Capture the cell that displays the provided text and extract its [x, y] central coordinate. 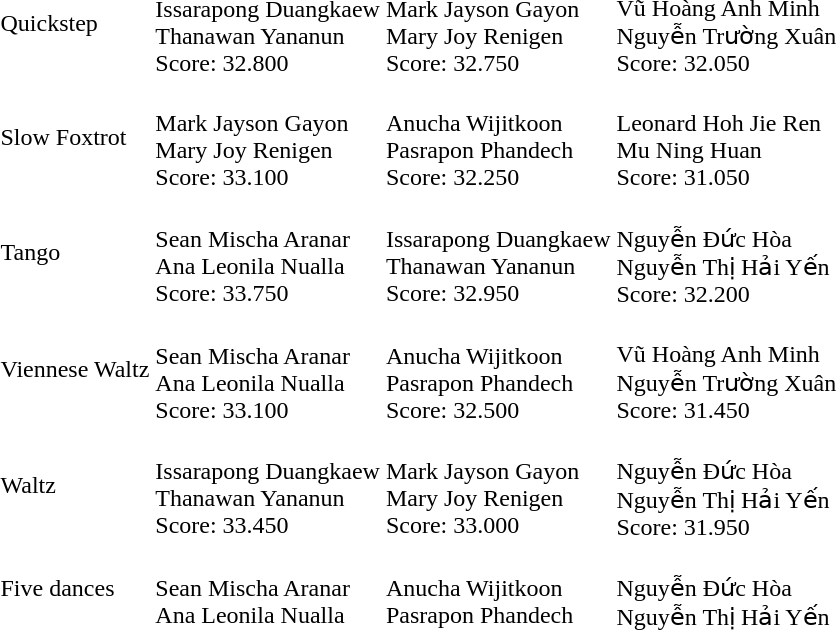
Sean Mischa AranarAna Leonila NuallaScore: 33.100 [268, 368]
Mark Jayson GayonMary Joy RenigenScore: 33.100 [268, 138]
Mark Jayson GayonMary Joy RenigenScore: 33.000 [498, 485]
Anucha WijitkoonPasrapon PhandechScore: 32.500 [498, 368]
Issarapong DuangkaewThanawan YananunScore: 32.950 [498, 253]
Anucha WijitkoonPasrapon PhandechScore: 32.250 [498, 138]
Sean Mischa AranarAna Leonila NuallaScore: 33.750 [268, 253]
Issarapong DuangkaewThanawan YananunScore: 33.450 [268, 485]
